Detect which cell encompasses the target text, then output its [x, y] center coordinate. 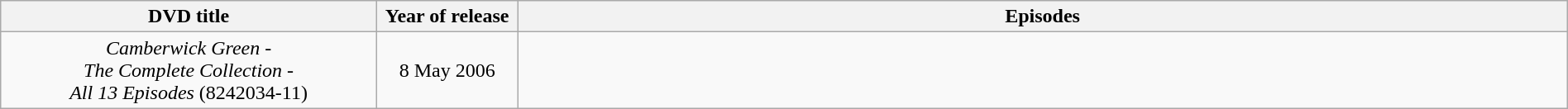
Year of release [447, 17]
Camberwick Green -The Complete Collection -All 13 Episodes (8242034-11) [189, 70]
Episodes [1042, 17]
8 May 2006 [447, 70]
DVD title [189, 17]
